Detect which cell encompasses the target text, then output its [X, Y] center coordinate. 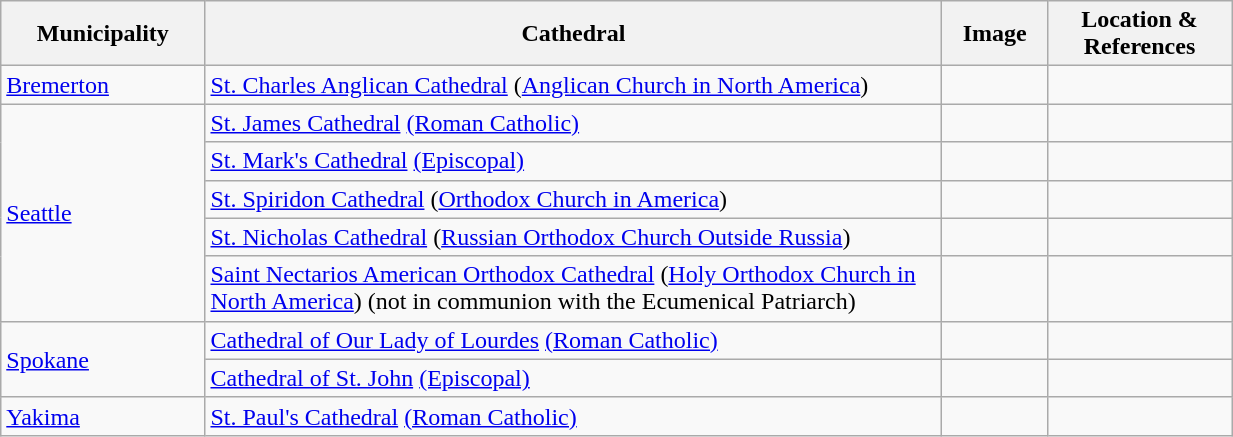
Location & References [1139, 34]
St. Nicholas Cathedral (Russian Orthodox Church Outside Russia) [574, 237]
St. Spiridon Cathedral (Orthodox Church in America) [574, 199]
St. Charles Anglican Cathedral (Anglican Church in North America) [574, 85]
Image [995, 34]
Cathedral of St. John (Episcopal) [574, 378]
Bremerton [103, 85]
Cathedral [574, 34]
Seattle [103, 212]
St. James Cathedral (Roman Catholic) [574, 123]
Saint Nectarios American Orthodox Cathedral (Holy Orthodox Church in North America) (not in communion with the Ecumenical Patriarch) [574, 288]
Municipality [103, 34]
Yakima [103, 416]
Spokane [103, 359]
St. Mark's Cathedral (Episcopal) [574, 161]
Cathedral of Our Lady of Lourdes (Roman Catholic) [574, 340]
St. Paul's Cathedral (Roman Catholic) [574, 416]
